Return the (X, Y) coordinate for the center point of the cell that contains the specified text.  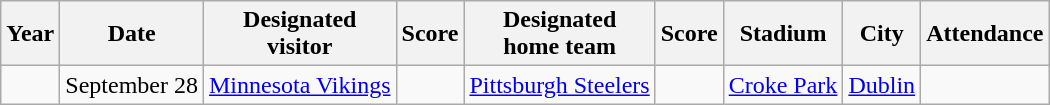
Croke Park (783, 85)
September 28 (132, 85)
Stadium (783, 34)
Designatedhome team (560, 34)
Minnesota Vikings (300, 85)
Attendance (985, 34)
Designatedvisitor (300, 34)
City (882, 34)
Pittsburgh Steelers (560, 85)
Date (132, 34)
Dublin (882, 85)
Year (30, 34)
